Return the [x, y] coordinate for the center point of the cell that contains the specified text.  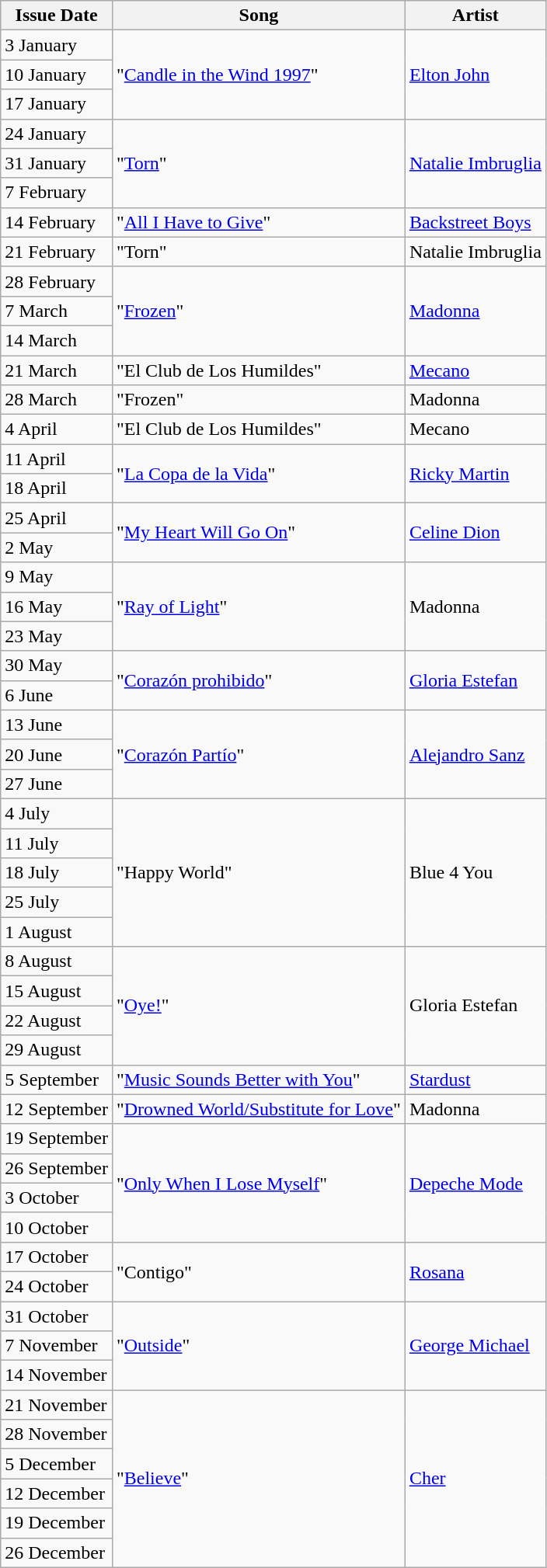
28 February [57, 281]
16 May [57, 607]
17 October [57, 1257]
Elton John [476, 75]
21 March [57, 370]
19 September [57, 1139]
7 March [57, 311]
1 August [57, 932]
7 November [57, 1346]
"Candle in the Wind 1997" [258, 75]
26 December [57, 1552]
"Believe" [258, 1479]
11 April [57, 459]
21 November [57, 1405]
Song [258, 16]
14 March [57, 340]
18 April [57, 488]
24 January [57, 134]
22 August [57, 1020]
28 March [57, 400]
"Corazón prohibido" [258, 680]
14 February [57, 222]
29 August [57, 1050]
6 June [57, 695]
"La Copa de la Vida" [258, 474]
19 December [57, 1523]
Celine Dion [476, 533]
27 June [57, 784]
15 August [57, 991]
"Corazón Partío" [258, 754]
4 July [57, 813]
Backstreet Boys [476, 222]
"Outside" [258, 1346]
11 July [57, 843]
Ricky Martin [476, 474]
10 October [57, 1227]
20 June [57, 754]
31 October [57, 1316]
17 January [57, 104]
5 December [57, 1464]
31 January [57, 163]
9 May [57, 577]
12 December [57, 1493]
"All I Have to Give" [258, 222]
George Michael [476, 1346]
3 January [57, 45]
"Oye!" [258, 1006]
10 January [57, 75]
Depeche Mode [476, 1183]
"Only When I Lose Myself" [258, 1183]
"Drowned World/Substitute for Love" [258, 1109]
25 July [57, 902]
Cher [476, 1479]
24 October [57, 1286]
14 November [57, 1375]
30 May [57, 666]
Alejandro Sanz [476, 754]
7 February [57, 193]
5 September [57, 1080]
23 May [57, 636]
"Ray of Light" [258, 607]
18 July [57, 873]
Stardust [476, 1080]
28 November [57, 1434]
3 October [57, 1198]
8 August [57, 961]
Blue 4 You [476, 872]
21 February [57, 252]
"Happy World" [258, 872]
4 April [57, 429]
25 April [57, 518]
Issue Date [57, 16]
13 June [57, 725]
Rosana [476, 1271]
2 May [57, 548]
12 September [57, 1109]
26 September [57, 1168]
"Contigo" [258, 1271]
Artist [476, 16]
"Music Sounds Better with You" [258, 1080]
"My Heart Will Go On" [258, 533]
